Detect which cell encompasses the target text, then output its (X, Y) center coordinate. 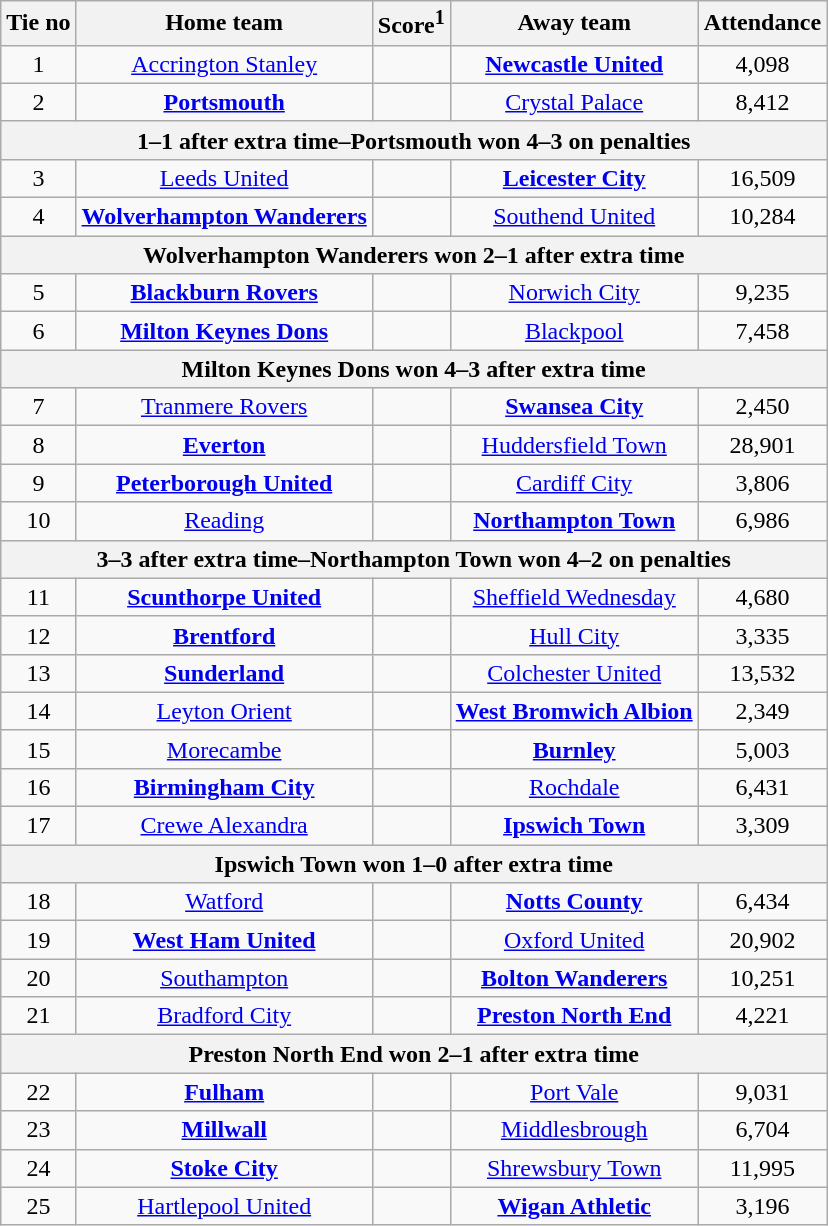
Cardiff City (574, 483)
Leyton Orient (224, 711)
3,806 (762, 483)
24 (38, 1168)
Attendance (762, 24)
Swansea City (574, 407)
28,901 (762, 445)
4 (38, 217)
Notts County (574, 902)
West Bromwich Albion (574, 711)
Hartlepool United (224, 1206)
13 (38, 673)
9,235 (762, 293)
3–3 after extra time–Northampton Town won 4–2 on penalties (414, 559)
7 (38, 407)
Milton Keynes Dons won 4–3 after extra time (414, 369)
Accrington Stanley (224, 64)
8,412 (762, 102)
4,098 (762, 64)
17 (38, 826)
Burnley (574, 749)
Northampton Town (574, 521)
Southampton (224, 978)
Southend United (574, 217)
6,434 (762, 902)
25 (38, 1206)
6,704 (762, 1130)
11,995 (762, 1168)
20,902 (762, 940)
Bolton Wanderers (574, 978)
Brentford (224, 635)
Shrewsbury Town (574, 1168)
19 (38, 940)
3,196 (762, 1206)
Everton (224, 445)
3 (38, 178)
4,221 (762, 1016)
18 (38, 902)
12 (38, 635)
4,680 (762, 597)
Watford (224, 902)
Newcastle United (574, 64)
15 (38, 749)
West Ham United (224, 940)
6,986 (762, 521)
20 (38, 978)
7,458 (762, 331)
Leeds United (224, 178)
5,003 (762, 749)
10,251 (762, 978)
16 (38, 787)
Milton Keynes Dons (224, 331)
Sheffield Wednesday (574, 597)
16,509 (762, 178)
Oxford United (574, 940)
6 (38, 331)
Scunthorpe United (224, 597)
Peterborough United (224, 483)
11 (38, 597)
Away team (574, 24)
Preston North End (574, 1016)
Middlesbrough (574, 1130)
22 (38, 1092)
2 (38, 102)
5 (38, 293)
Morecambe (224, 749)
1–1 after extra time–Portsmouth won 4–3 on penalties (414, 140)
Bradford City (224, 1016)
Preston North End won 2–1 after extra time (414, 1054)
10 (38, 521)
14 (38, 711)
2,349 (762, 711)
Ipswich Town (574, 826)
Sunderland (224, 673)
Wolverhampton Wanderers (224, 217)
3,335 (762, 635)
Wigan Athletic (574, 1206)
Port Vale (574, 1092)
Hull City (574, 635)
9,031 (762, 1092)
Norwich City (574, 293)
6,431 (762, 787)
Fulham (224, 1092)
Colchester United (574, 673)
10,284 (762, 217)
Stoke City (224, 1168)
2,450 (762, 407)
Crystal Palace (574, 102)
Rochdale (574, 787)
Wolverhampton Wanderers won 2–1 after extra time (414, 255)
Score1 (411, 24)
8 (38, 445)
Crewe Alexandra (224, 826)
1 (38, 64)
Reading (224, 521)
9 (38, 483)
Home team (224, 24)
Blackburn Rovers (224, 293)
23 (38, 1130)
21 (38, 1016)
Tie no (38, 24)
Birmingham City (224, 787)
Millwall (224, 1130)
3,309 (762, 826)
Huddersfield Town (574, 445)
Ipswich Town won 1–0 after extra time (414, 864)
Leicester City (574, 178)
13,532 (762, 673)
Blackpool (574, 331)
Portsmouth (224, 102)
Tranmere Rovers (224, 407)
